Determine the [x, y] coordinate at the center of the cell enclosing the given text.  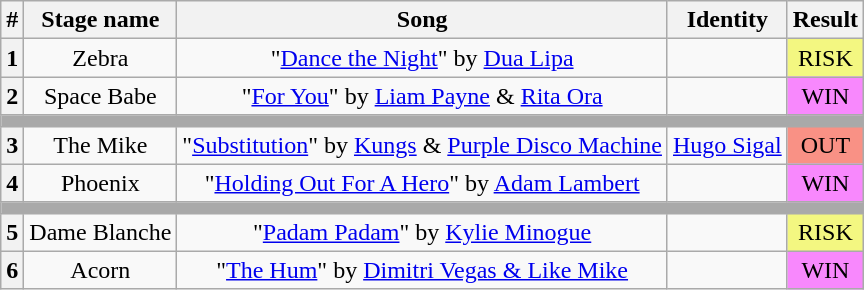
Zebra [100, 58]
"Dance the Night" by Dua Lipa [422, 58]
"The Hum" by Dimitri Vegas & Like Mike [422, 270]
3 [12, 145]
Stage name [100, 20]
"For You" by Liam Payne & Rita Ora [422, 96]
OUT [825, 145]
Phoenix [100, 183]
Identity [727, 20]
Hugo Sigal [727, 145]
1 [12, 58]
# [12, 20]
Result [825, 20]
Space Babe [100, 96]
"Holding Out For A Hero" by Adam Lambert [422, 183]
"Substitution" by Kungs & Purple Disco Machine [422, 145]
Song [422, 20]
2 [12, 96]
6 [12, 270]
Acorn [100, 270]
The Mike [100, 145]
5 [12, 232]
Dame Blanche [100, 232]
4 [12, 183]
"Padam Padam" by Kylie Minogue [422, 232]
